Search for the cell housing the specified text and yield its [x, y] center coordinate. 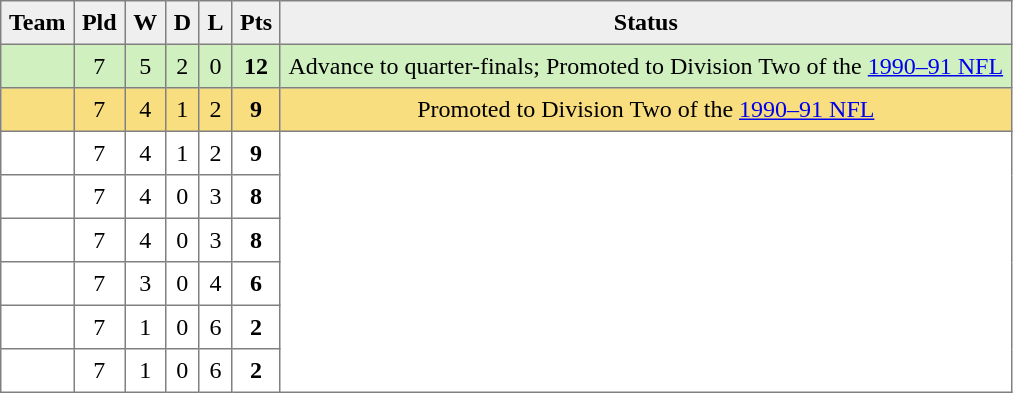
D [182, 23]
Status [646, 23]
Pts [256, 23]
W [145, 23]
L [216, 23]
Promoted to Division Two of the 1990–91 NFL [646, 110]
Team [38, 23]
12 [256, 66]
Advance to quarter-finals; Promoted to Division Two of the 1990–91 NFL [646, 66]
Pld [100, 23]
5 [145, 66]
